Search for the cell housing the specified text and yield its [X, Y] center coordinate. 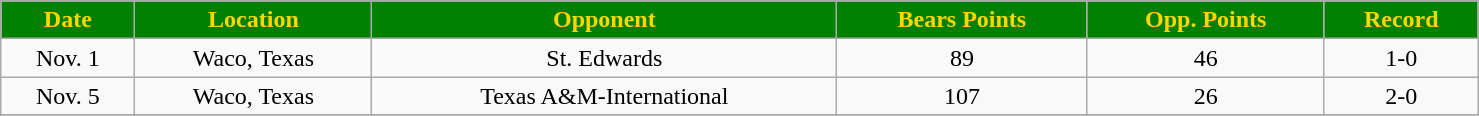
89 [962, 58]
2-0 [1401, 96]
Location [254, 20]
26 [1206, 96]
Texas A&M-International [604, 96]
Record [1401, 20]
Nov. 5 [68, 96]
Opponent [604, 20]
Date [68, 20]
Bears Points [962, 20]
Nov. 1 [68, 58]
St. Edwards [604, 58]
1-0 [1401, 58]
46 [1206, 58]
Opp. Points [1206, 20]
107 [962, 96]
